Determine the [x, y] coordinate at the center of the cell enclosing the given text.  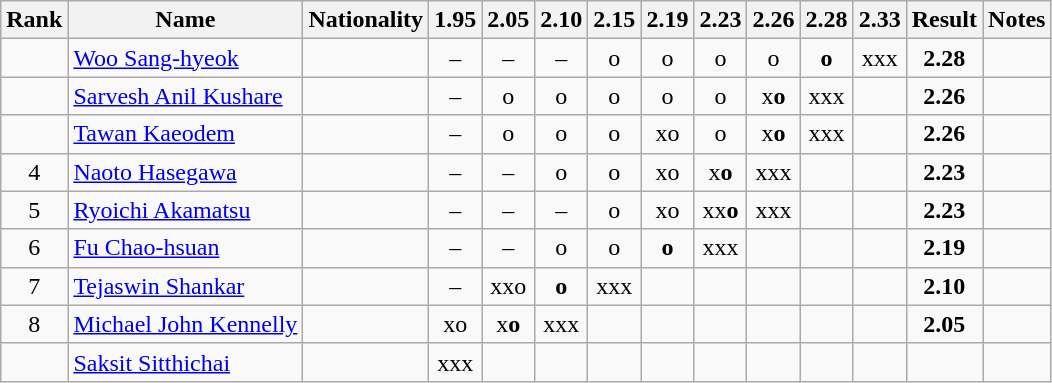
8 [34, 324]
2.15 [614, 20]
1.95 [456, 20]
6 [34, 248]
Saksit Sitthichai [186, 362]
Sarvesh Anil Kushare [186, 96]
Notes [1017, 20]
2.33 [880, 20]
Fu Chao-hsuan [186, 248]
Nationality [366, 20]
Result [944, 20]
Woo Sang-hyeok [186, 58]
Name [186, 20]
Tawan Kaeodem [186, 134]
7 [34, 286]
Ryoichi Akamatsu [186, 210]
5 [34, 210]
Michael John Kennelly [186, 324]
Tejaswin Shankar [186, 286]
Rank [34, 20]
Naoto Hasegawa [186, 172]
4 [34, 172]
